Provide the [X, Y] coordinate of the cell's center where the given text is located.  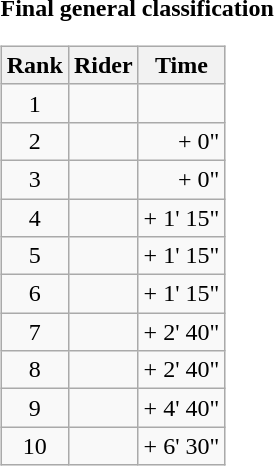
+ 4' 40" [182, 408]
4 [34, 217]
7 [34, 332]
1 [34, 103]
3 [34, 179]
Rank [34, 65]
8 [34, 370]
Time [182, 65]
+ 6' 30" [182, 446]
Rider [103, 65]
9 [34, 408]
10 [34, 446]
5 [34, 256]
6 [34, 294]
2 [34, 141]
